Locate the cell with the specified text and output its [X, Y] center coordinate. 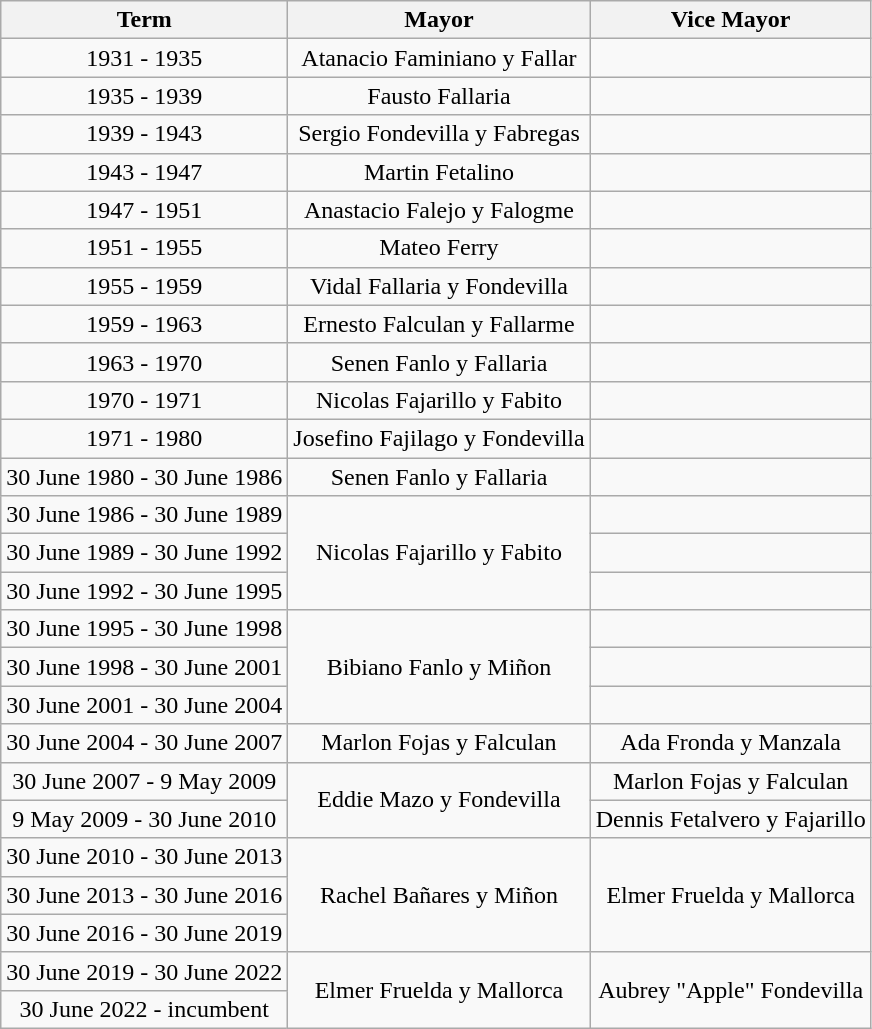
1939 - 1943 [144, 134]
30 June 1995 - 30 June 1998 [144, 629]
1951 - 1955 [144, 248]
1931 - 1935 [144, 58]
Ada Fronda y Manzala [730, 743]
1955 - 1959 [144, 286]
Atanacio Faminiano y Fallar [439, 58]
30 June 2001 - 30 June 2004 [144, 705]
1963 - 1970 [144, 362]
Martin Fetalino [439, 172]
1935 - 1939 [144, 96]
30 June 1980 - 30 June 1986 [144, 477]
Eddie Mazo y Fondevilla [439, 800]
Term [144, 20]
Rachel Bañares y Miñon [439, 895]
Bibiano Fanlo y Miñon [439, 667]
Ernesto Falculan y Fallarme [439, 324]
1971 - 1980 [144, 438]
30 June 2007 - 9 May 2009 [144, 781]
30 June 2022 - incumbent [144, 1009]
30 June 1989 - 30 June 1992 [144, 553]
Fausto Fallaria [439, 96]
Sergio Fondevilla y Fabregas [439, 134]
Vidal Fallaria y Fondevilla [439, 286]
1970 - 1971 [144, 400]
1947 - 1951 [144, 210]
1959 - 1963 [144, 324]
30 June 2010 - 30 June 2013 [144, 857]
Mayor [439, 20]
30 June 2004 - 30 June 2007 [144, 743]
30 June 1998 - 30 June 2001 [144, 667]
30 June 2013 - 30 June 2016 [144, 895]
Anastacio Falejo y Falogme [439, 210]
Josefino Fajilago y Fondevilla [439, 438]
9 May 2009 - 30 June 2010 [144, 819]
Mateo Ferry [439, 248]
30 June 1986 - 30 June 1989 [144, 515]
Dennis Fetalvero y Fajarillo [730, 819]
1943 - 1947 [144, 172]
Aubrey "Apple" Fondevilla [730, 990]
Vice Mayor [730, 20]
30 June 1992 - 30 June 1995 [144, 591]
30 June 2019 - 30 June 2022 [144, 971]
30 June 2016 - 30 June 2019 [144, 933]
